Return [x, y] of the center of cell containing provided text 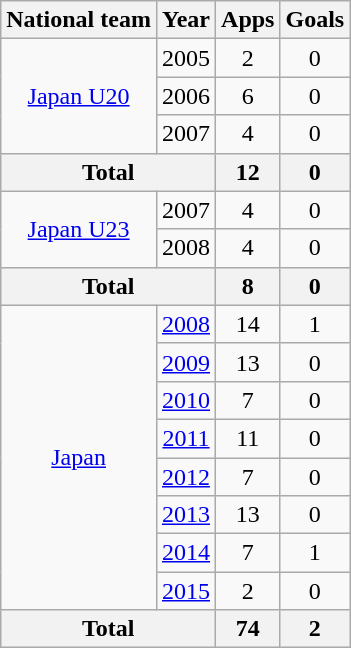
2010 [186, 400]
74 [248, 629]
2014 [186, 553]
2013 [186, 515]
2006 [186, 96]
Apps [248, 20]
2009 [186, 362]
11 [248, 438]
12 [248, 172]
National team [79, 20]
Japan U23 [79, 229]
2012 [186, 477]
8 [248, 286]
2005 [186, 58]
2015 [186, 591]
2011 [186, 438]
Goals [315, 20]
Year [186, 20]
Japan U20 [79, 96]
14 [248, 324]
Japan [79, 457]
6 [248, 96]
